Output the [x, y] coordinate of the center of the cell containing the given text.  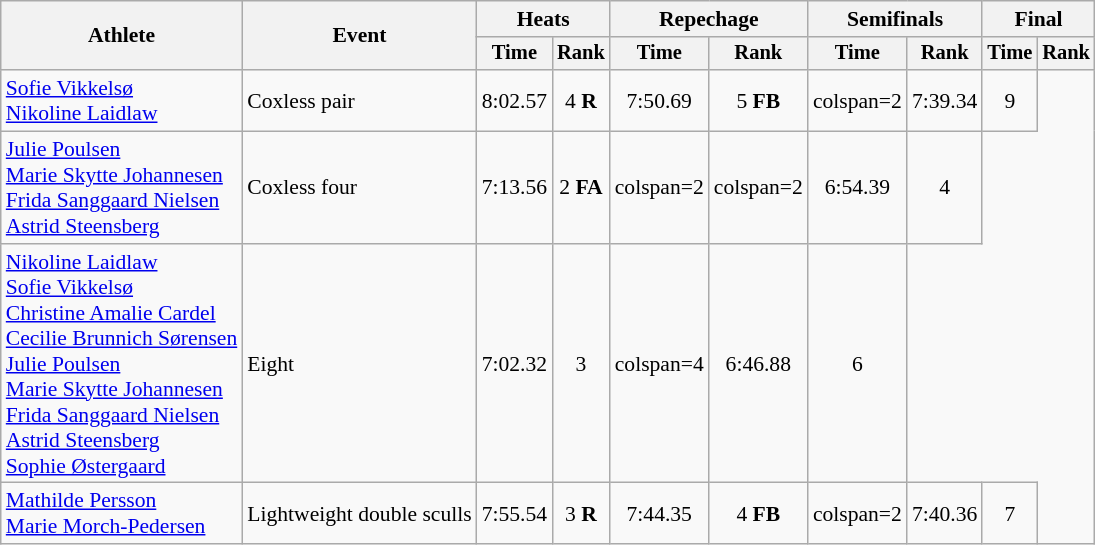
9 [1010, 100]
7:13.56 [514, 188]
Athlete [122, 36]
Mathilde PerssonMarie Morch-Pedersen [122, 514]
7:55.54 [514, 514]
7:40.36 [944, 514]
7:44.35 [660, 514]
7 [1010, 514]
4 FB [758, 514]
Final [1038, 19]
Semifinals [896, 19]
Heats [544, 19]
Lightweight double sculls [359, 514]
Julie PoulsenMarie Skytte JohannesenFrida Sanggaard NielsenAstrid Steensberg [122, 188]
3 [581, 364]
colspan=4 [660, 364]
7:50.69 [660, 100]
6 [858, 364]
Coxless four [359, 188]
4 [944, 188]
7:02.32 [514, 364]
Sofie VikkelsøNikoline Laidlaw [122, 100]
6:46.88 [758, 364]
Event [359, 36]
Coxless pair [359, 100]
6:54.39 [858, 188]
3 R [581, 514]
2 FA [581, 188]
8:02.57 [514, 100]
7:39.34 [944, 100]
5 FB [758, 100]
Eight [359, 364]
4 R [581, 100]
Repechage [709, 19]
